Detect which cell encompasses the target text, then output its [X, Y] center coordinate. 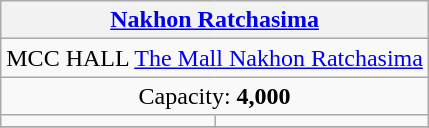
Capacity: 4,000 [215, 96]
MCC HALL The Mall Nakhon Ratchasima [215, 58]
Nakhon Ratchasima [215, 20]
